Return the [x, y] coordinate for the center point of the cell that contains the specified text.  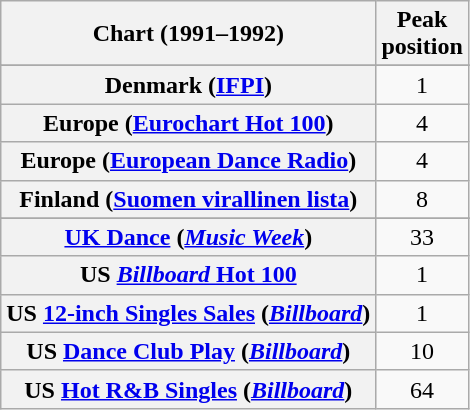
Europe (Eurochart Hot 100) [188, 123]
33 [422, 237]
Denmark (IFPI) [188, 85]
US Billboard Hot 100 [188, 275]
UK Dance (Music Week) [188, 237]
US 12-inch Singles Sales (Billboard) [188, 313]
8 [422, 199]
64 [422, 389]
Finland (Suomen virallinen lista) [188, 199]
Peakposition [422, 34]
Chart (1991–1992) [188, 34]
10 [422, 351]
Europe (European Dance Radio) [188, 161]
US Hot R&B Singles (Billboard) [188, 389]
US Dance Club Play (Billboard) [188, 351]
